Extract the (x, y) coordinate from the center of the cell holding the provided text.  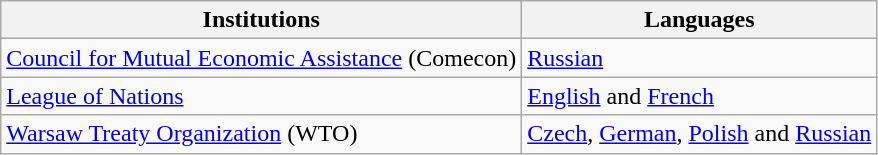
Russian (700, 58)
Council for Mutual Economic Assistance (Comecon) (262, 58)
English and French (700, 96)
League of Nations (262, 96)
Languages (700, 20)
Warsaw Treaty Organization (WTO) (262, 134)
Czech, German, Polish and Russian (700, 134)
Institutions (262, 20)
